Identify which cell holds the provided text, then report its [X, Y] central coordinate. 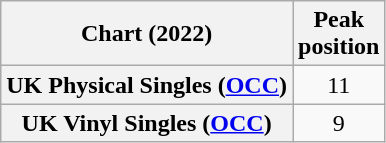
UK Physical Singles (OCC) [147, 85]
Chart (2022) [147, 34]
Peakposition [338, 34]
9 [338, 123]
11 [338, 85]
UK Vinyl Singles (OCC) [147, 123]
